Capture the cell that displays the provided text and extract its (X, Y) central coordinate. 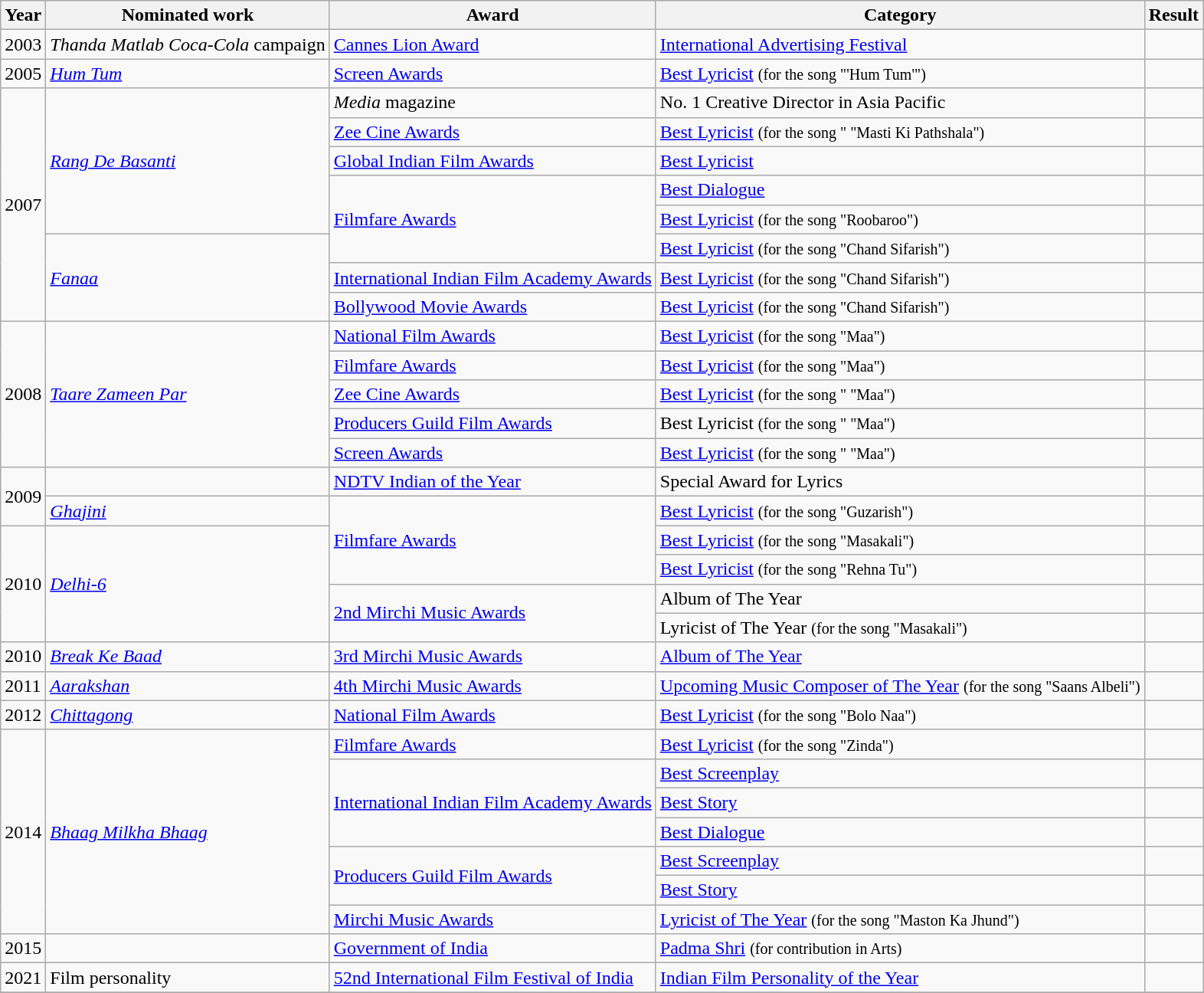
Rang De Basanti (188, 161)
Special Award for Lyrics (900, 482)
Hum Tum (188, 74)
International Advertising Festival (900, 44)
Best Lyricist (for the song "Zinda") (900, 744)
Ghajini (188, 511)
Media magazine (492, 103)
Fanaa (188, 277)
Aarakshan (188, 686)
Best Lyricist (for the song "Guzarish") (900, 511)
Lyricist of The Year (for the song "Maston Ka Jhund") (900, 919)
Chittagong (188, 715)
Upcoming Music Composer of The Year (for the song "Saans Albeli") (900, 686)
Category (900, 15)
2021 (23, 978)
2005 (23, 74)
Indian Film Personality of the Year (900, 978)
Bollywood Movie Awards (492, 306)
4th Mirchi Music Awards (492, 686)
2007 (23, 205)
Best Lyricist (900, 161)
52nd International Film Festival of India (492, 978)
Break Ke Baad (188, 657)
Thanda Matlab Coca-Cola campaign (188, 44)
Best Lyricist (for the song "Rehna Tu") (900, 569)
NDTV Indian of the Year (492, 482)
2008 (23, 394)
Year (23, 15)
Padma Shri (for contribution in Arts) (900, 949)
No. 1 Creative Director in Asia Pacific (900, 103)
Taare Zameen Par (188, 394)
2009 (23, 496)
2014 (23, 831)
2003 (23, 44)
Award (492, 15)
Nominated work (188, 15)
Global Indian Film Awards (492, 161)
2nd Mirchi Music Awards (492, 613)
2011 (23, 686)
2012 (23, 715)
Best Lyricist (for the song "Roobaroo") (900, 219)
Best Lyricist (for the song "'Hum Tum'") (900, 74)
Film personality (188, 978)
Result (1173, 15)
Mirchi Music Awards (492, 919)
Government of India (492, 949)
Best Lyricist (for the song "Bolo Naa") (900, 715)
Bhaag Milkha Bhaag (188, 831)
Cannes Lion Award (492, 44)
Lyricist of The Year (for the song "Masakali") (900, 628)
2015 (23, 949)
Delhi-6 (188, 584)
3rd Mirchi Music Awards (492, 657)
Best Lyricist (for the song " "Masti Ki Pathshala") (900, 132)
Best Lyricist (for the song "Masakali") (900, 540)
